Extract the [X, Y] coordinate from the center of the cell holding the provided text.  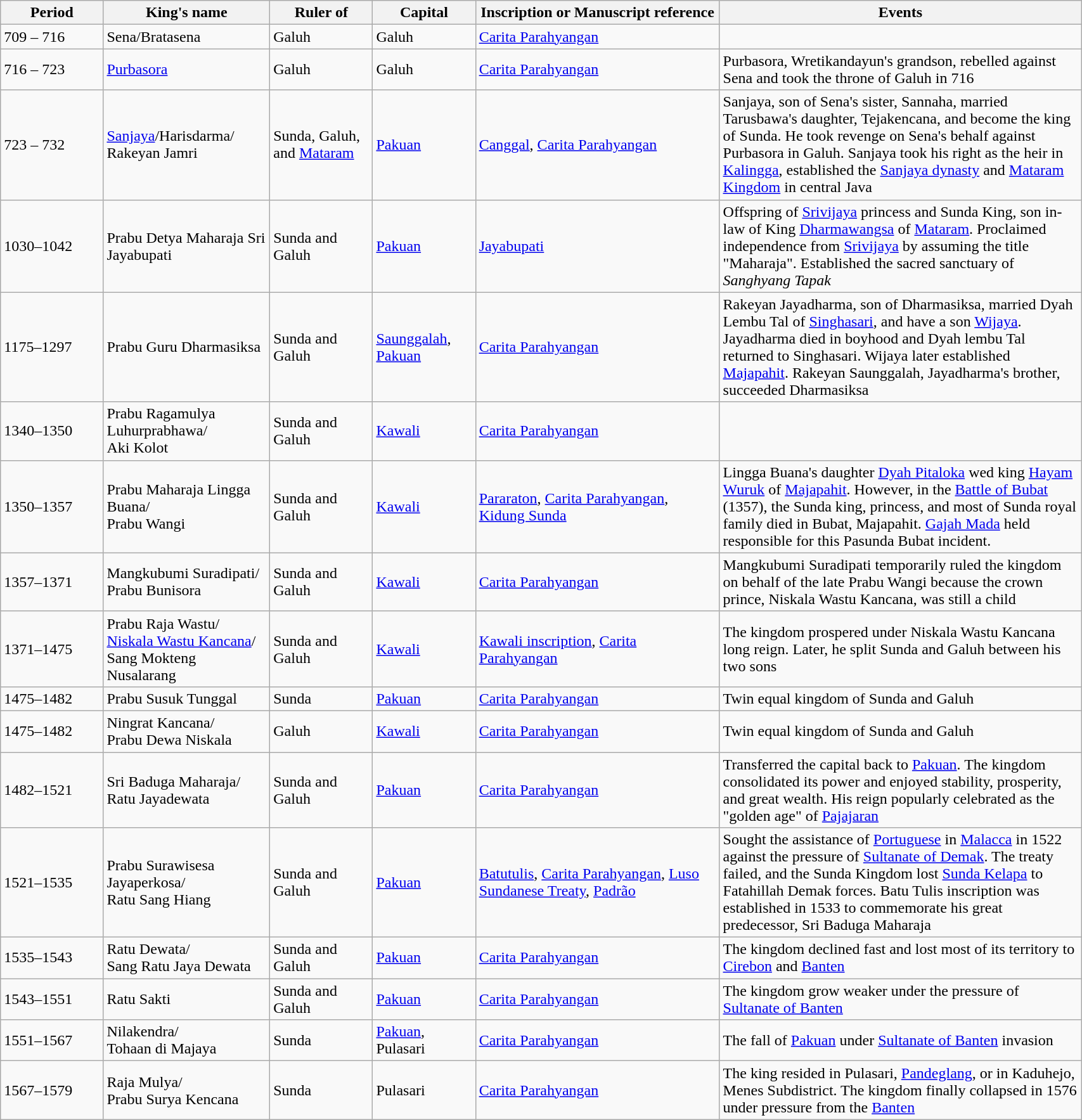
Period [52, 13]
Prabu Detya Maharaja Sri Jayabupati [186, 246]
709 – 716 [52, 37]
The kingdom grow weaker under the pressure of Sultanate of Banten [900, 999]
Prabu Susuk Tunggal [186, 698]
Sunda, Galuh, and Mataram [321, 145]
Ratu Sakti [186, 999]
1175–1297 [52, 347]
Purbasora [186, 70]
Pararaton, Carita Parahyangan, Kidung Sunda [597, 506]
Kawali inscription, Carita Parahyangan [597, 649]
Purbasora, Wretikandayun's grandson, rebelled against Sena and took the throne of Galuh in 716 [900, 70]
1535–1543 [52, 958]
The king resided in Pulasari, Pandeglang, or in Kaduhejo, Menes Subdistrict. The kingdom finally collapsed in 1576 under pressure from the Banten [900, 1090]
1350–1357 [52, 506]
Sena/Bratasena [186, 37]
1543–1551 [52, 999]
Prabu Guru Dharmasiksa [186, 347]
1371–1475 [52, 649]
723 – 732 [52, 145]
Ningrat Kancana/Prabu Dewa Niskala [186, 731]
Saunggalah,Pakuan [424, 347]
1357–1371 [52, 582]
Prabu Raja Wastu/Niskala Wastu Kancana/ Sang Mokteng Nusalarang [186, 649]
Pakuan, Pulasari [424, 1041]
1482–1521 [52, 790]
1551–1567 [52, 1041]
Raja Mulya/Prabu Surya Kencana [186, 1090]
Ruler of [321, 13]
Batutulis, Carita Parahyangan, Luso Sundanese Treaty, Padrão [597, 882]
716 – 723 [52, 70]
Ratu Dewata/Sang Ratu Jaya Dewata [186, 958]
Sanjaya/Harisdarma/Rakeyan Jamri [186, 145]
The kingdom prospered under Niskala Wastu Kancana long reign. Later, he split Sunda and Galuh between his two sons [900, 649]
Prabu Surawisesa Jayaperkosa/Ratu Sang Hiang [186, 882]
Inscription or Manuscript reference [597, 13]
Prabu Maharaja Lingga Buana/Prabu Wangi [186, 506]
Jayabupati [597, 246]
Pulasari [424, 1090]
1521–1535 [52, 882]
Events [900, 13]
1567–1579 [52, 1090]
1030–1042 [52, 246]
The kingdom declined fast and lost most of its territory to Cirebon and Banten [900, 958]
Canggal, Carita Parahyangan [597, 145]
Nilakendra/Tohaan di Majaya [186, 1041]
Capital [424, 13]
Mangkubumi Suradipati/Prabu Bunisora [186, 582]
Prabu Ragamulya Luhurprabhawa/Aki Kolot [186, 431]
1340–1350 [52, 431]
King's name [186, 13]
The fall of Pakuan under Sultanate of Banten invasion [900, 1041]
Sri Baduga Maharaja/Ratu Jayadewata [186, 790]
